Provide the (x, y) coordinate of the cell's center where the given text is located.  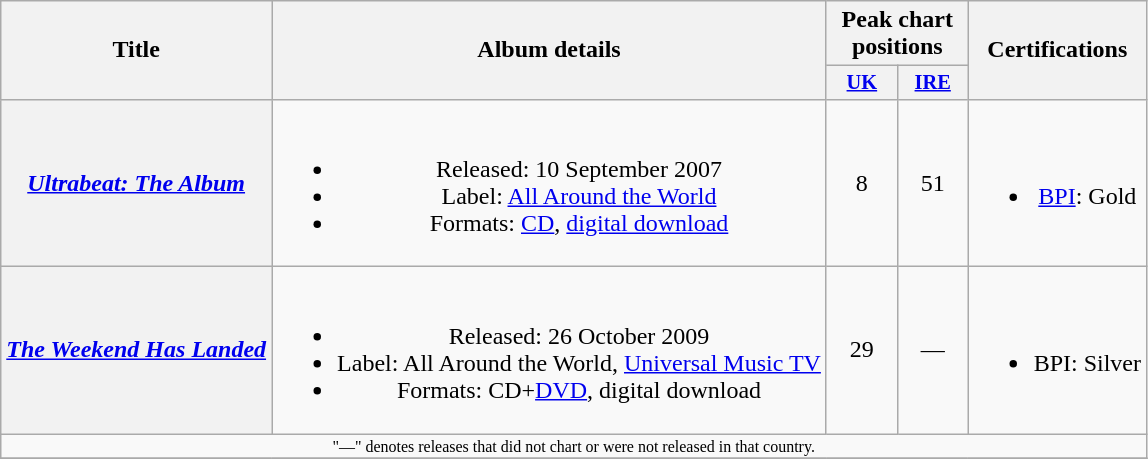
Title (136, 50)
Ultrabeat: The Album (136, 182)
Peak chart positions (897, 34)
— (932, 350)
The Weekend Has Landed (136, 350)
"—" denotes releases that did not chart or were not released in that country. (574, 446)
8 (862, 182)
BPI: Gold (1057, 182)
BPI: Silver (1057, 350)
Released: 10 September 2007Label: All Around the WorldFormats: CD, digital download (550, 182)
Certifications (1057, 50)
IRE (932, 83)
51 (932, 182)
29 (862, 350)
Released: 26 October 2009Label: All Around the World, Universal Music TVFormats: CD+DVD, digital download (550, 350)
UK (862, 83)
Album details (550, 50)
